Return (x, y) of the center of cell containing provided text 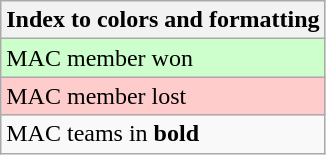
MAC member lost (163, 96)
Index to colors and formatting (163, 20)
MAC teams in bold (163, 134)
MAC member won (163, 58)
